For the text-containing cell, return its midpoint in [X, Y] coordinate format. 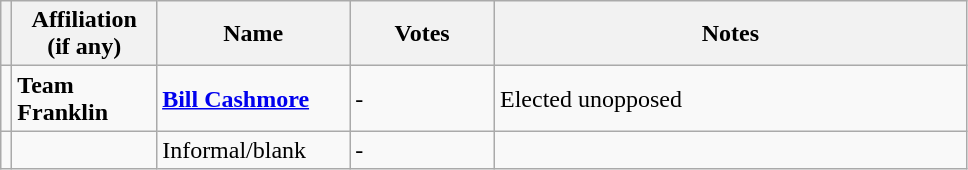
Elected unopposed [730, 98]
Team Franklin [84, 98]
Affiliation (if any) [84, 34]
Notes [730, 34]
Votes [422, 34]
Informal/blank [254, 150]
Bill Cashmore [254, 98]
Name [254, 34]
